Scan for the cell matching the given text and deliver its [X, Y] coordinate at center. 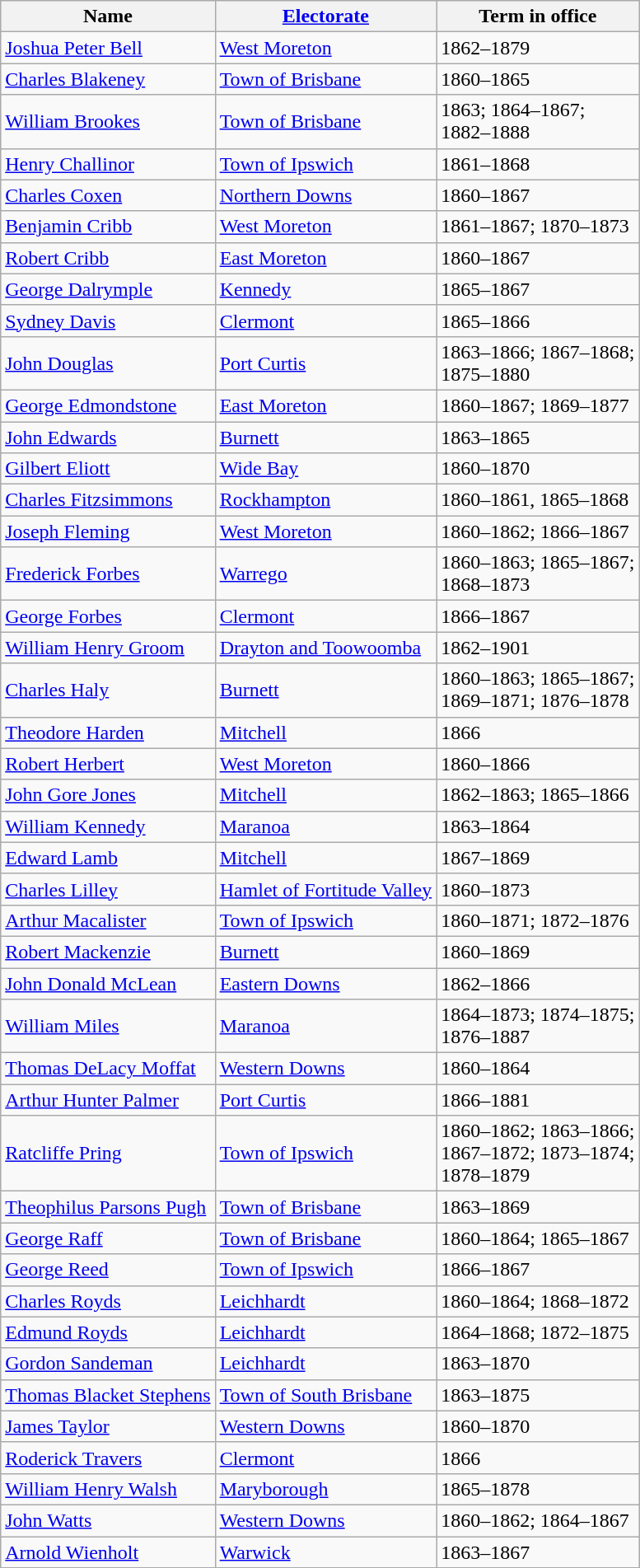
1864–1868; 1872–1875 [538, 1332]
1863–1875 [538, 1395]
1860–1863; 1865–1867;1868–1873 [538, 573]
Sydney Davis [108, 321]
1865–1866 [538, 321]
Arnold Wienholt [108, 1552]
Term in office [538, 16]
1860–1864; 1865–1867 [538, 1238]
Gordon Sandeman [108, 1364]
Northern Downs [326, 195]
1862–1866 [538, 983]
1864–1873; 1874–1875;1876–1887 [538, 1027]
Wide Bay [326, 469]
Charles Haly [108, 690]
1860–1861, 1865–1868 [538, 500]
Warrego [326, 573]
Town of South Brisbane [326, 1395]
Joseph Fleming [108, 531]
Robert Cribb [108, 258]
Eastern Downs [326, 983]
Warwick [326, 1552]
1861–1867; 1870–1873 [538, 227]
Joshua Peter Bell [108, 48]
William Brookes [108, 122]
George Raff [108, 1238]
Charles Blakeney [108, 79]
William Henry Walsh [108, 1489]
Edward Lamb [108, 858]
Maryborough [326, 1489]
1860–1864 [538, 1069]
1863–1870 [538, 1364]
John Douglas [108, 363]
Frederick Forbes [108, 573]
1863–1866; 1867–1868;1875–1880 [538, 363]
Charles Fitzsimmons [108, 500]
Charles Lilley [108, 889]
George Reed [108, 1270]
1860–1862; 1866–1867 [538, 531]
George Edmondstone [108, 405]
Gilbert Eliott [108, 469]
Kennedy [326, 289]
Rockhampton [326, 500]
Ratcliffe Pring [108, 1154]
Henry Challinor [108, 164]
Arthur Hunter Palmer [108, 1100]
William Kennedy [108, 826]
1860–1863; 1865–1867;1869–1871; 1876–1878 [538, 690]
1862–1863; 1865–1866 [538, 795]
Charles Royds [108, 1301]
1863–1869 [538, 1207]
Benjamin Cribb [108, 227]
John Gore Jones [108, 795]
Thomas Blacket Stephens [108, 1395]
Edmund Royds [108, 1332]
John Watts [108, 1520]
1860–1869 [538, 952]
1860–1871; 1872–1876 [538, 920]
John Edwards [108, 438]
Name [108, 16]
1865–1878 [538, 1489]
John Donald McLean [108, 983]
Drayton and Toowoomba [326, 648]
William Henry Groom [108, 648]
George Forbes [108, 616]
Robert Mackenzie [108, 952]
Theodore Harden [108, 733]
1862–1901 [538, 648]
1860–1873 [538, 889]
Roderick Travers [108, 1458]
1860–1867; 1869–1877 [538, 405]
1862–1879 [538, 48]
Theophilus Parsons Pugh [108, 1207]
1861–1868 [538, 164]
George Dalrymple [108, 289]
Electorate [326, 16]
William Miles [108, 1027]
1867–1869 [538, 858]
1865–1867 [538, 289]
1863–1865 [538, 438]
1863–1867 [538, 1552]
Thomas DeLacy Moffat [108, 1069]
1860–1862; 1863–1866;1867–1872; 1873–1874;1878–1879 [538, 1154]
Charles Coxen [108, 195]
Hamlet of Fortitude Valley [326, 889]
1860–1862; 1864–1867 [538, 1520]
1866–1881 [538, 1100]
Arthur Macalister [108, 920]
1860–1865 [538, 79]
1860–1864; 1868–1872 [538, 1301]
James Taylor [108, 1426]
1863–1864 [538, 826]
Robert Herbert [108, 764]
1860–1866 [538, 764]
1863; 1864–1867;1882–1888 [538, 122]
